Scan for the cell matching the given text and deliver its [x, y] coordinate at center. 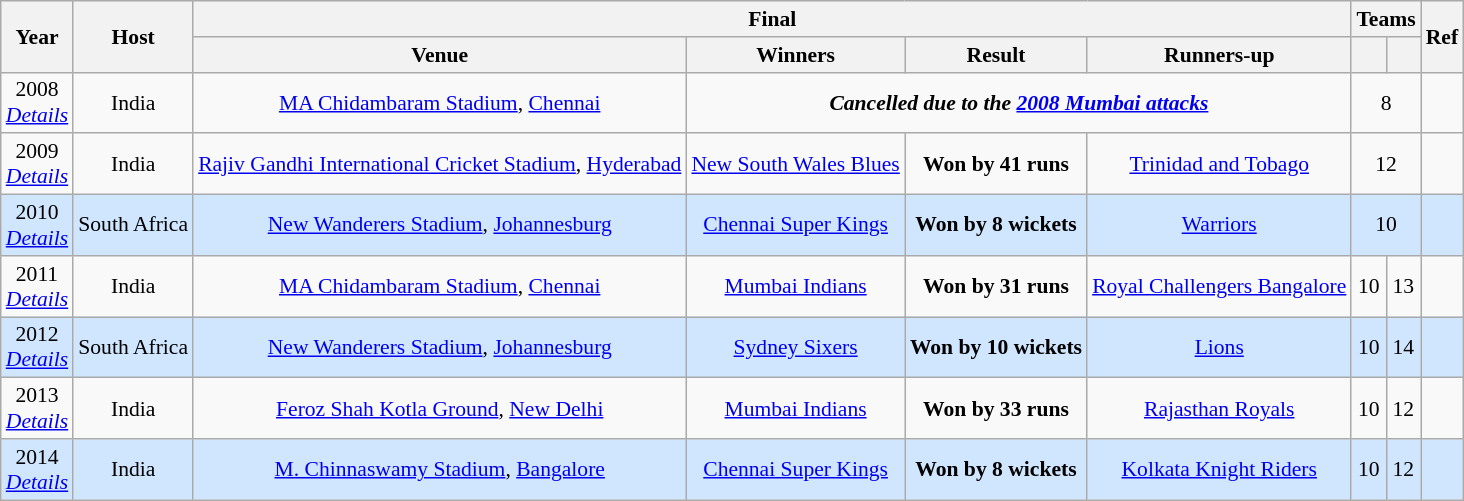
2010Details [37, 226]
Runners-up [1219, 55]
Won by 10 wickets [996, 348]
M. Chinnaswamy Stadium, Bangalore [440, 470]
2012Details [37, 348]
Warriors [1219, 226]
Final [772, 19]
Venue [440, 55]
Sydney Sixers [795, 348]
2013Details [37, 408]
8 [1386, 102]
New South Wales Blues [795, 164]
Feroz Shah Kotla Ground, New Delhi [440, 408]
Ref [1442, 36]
Lions [1219, 348]
Rajiv Gandhi International Cricket Stadium, Hyderabad [440, 164]
2008Details [37, 102]
Royal Challengers Bangalore [1219, 286]
Cancelled due to the 2008 Mumbai attacks [1018, 102]
2014Details [37, 470]
2011Details [37, 286]
Teams [1386, 19]
Rajasthan Royals [1219, 408]
Won by 33 runs [996, 408]
Year [37, 36]
2009Details [37, 164]
Won by 41 runs [996, 164]
Host [133, 36]
Winners [795, 55]
Won by 31 runs [996, 286]
Result [996, 55]
14 [1404, 348]
Trinidad and Tobago [1219, 164]
13 [1404, 286]
Kolkata Knight Riders [1219, 470]
